Identify which cell holds the provided text, then report its [x, y] central coordinate. 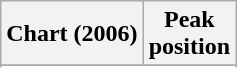
Chart (2006) [72, 34]
Peakposition [189, 34]
